For the text-containing cell, return its midpoint in [X, Y] coordinate format. 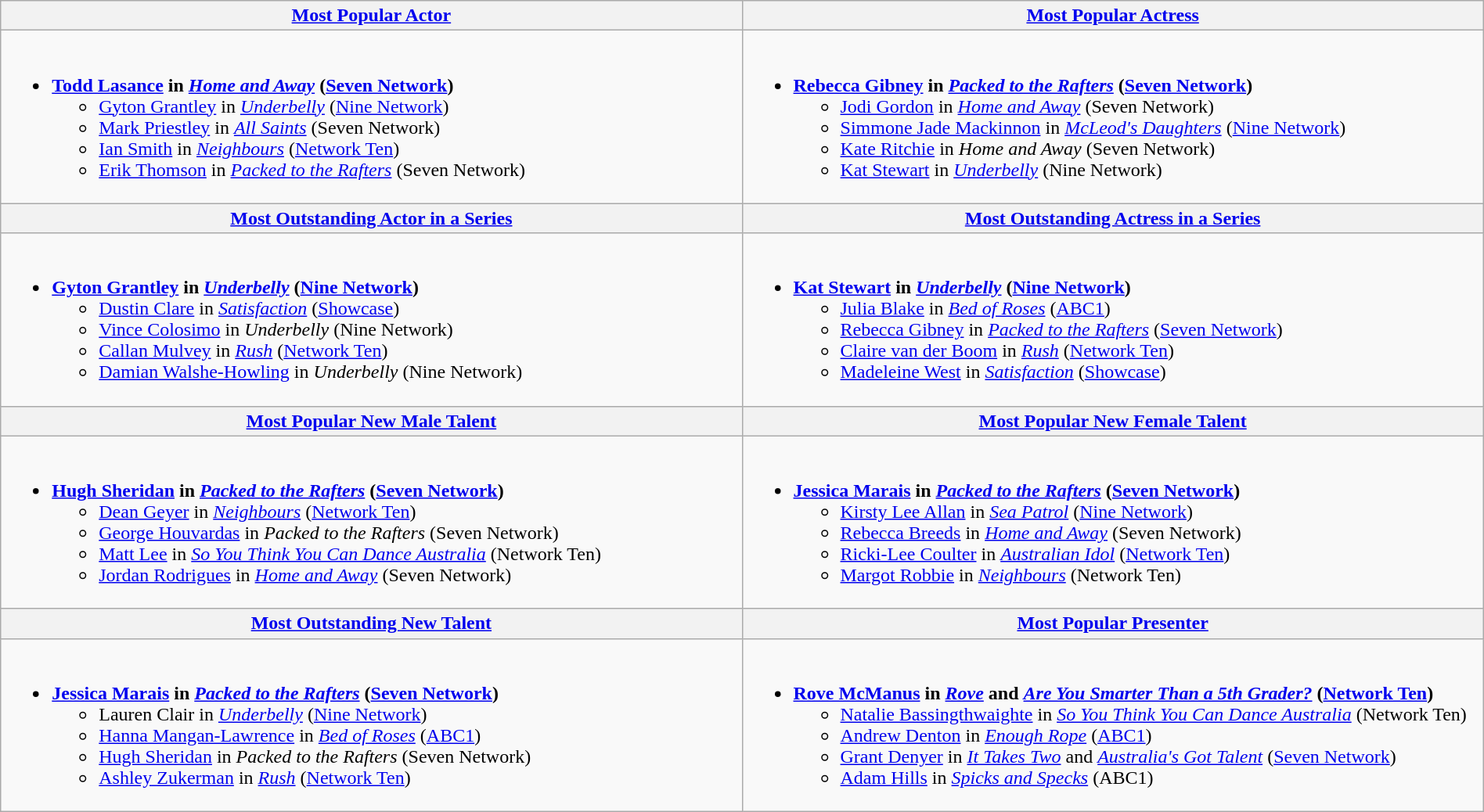
Most Popular New Female Talent [1113, 421]
Most Outstanding Actress in a Series [1113, 218]
Most Outstanding New Talent [371, 623]
Most Popular New Male Talent [371, 421]
Most Popular Presenter [1113, 623]
Most Popular Actress [1113, 16]
Most Popular Actor [371, 16]
Most Outstanding Actor in a Series [371, 218]
